Identify which cell holds the provided text, then report its [x, y] central coordinate. 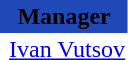
Manager [64, 16]
